Return the [x, y] coordinate for the center point of the cell that contains the specified text.  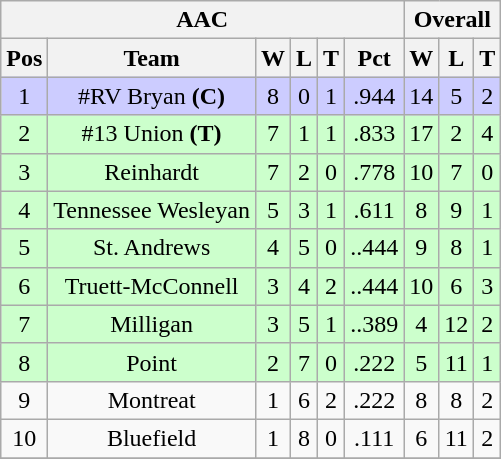
.833 [374, 134]
17 [422, 134]
Team [152, 58]
#RV Bryan (C) [152, 96]
12 [456, 324]
.778 [374, 172]
Pct [374, 58]
.611 [374, 210]
.111 [374, 438]
St. Andrews [152, 248]
AAC [202, 20]
14 [422, 96]
Montreat [152, 400]
Overall [452, 20]
Bluefield [152, 438]
Point [152, 362]
Reinhardt [152, 172]
..389 [374, 324]
.944 [374, 96]
Pos [24, 58]
Truett-McConnell [152, 286]
Milligan [152, 324]
Tennessee Wesleyan [152, 210]
#13 Union (T) [152, 134]
